Output the [x, y] coordinate of the center of the cell containing the given text.  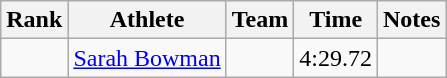
Rank [34, 20]
Athlete [147, 20]
Sarah Bowman [147, 58]
Notes [411, 20]
Team [260, 20]
4:29.72 [336, 58]
Time [336, 20]
